Locate the cell with the specified text and output its (X, Y) center coordinate. 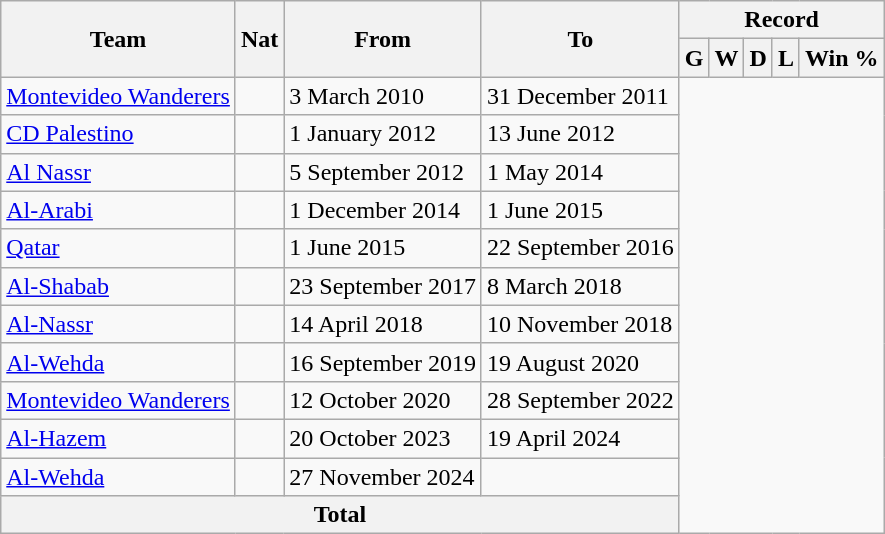
22 September 2016 (580, 248)
Record (782, 20)
20 October 2023 (383, 438)
23 September 2017 (383, 286)
W (726, 58)
To (580, 39)
16 September 2019 (383, 362)
Al-Nassr (118, 324)
1 December 2014 (383, 210)
1 January 2012 (383, 134)
Al-Shabab (118, 286)
Al Nassr (118, 172)
19 April 2024 (580, 438)
31 December 2011 (580, 96)
Win % (842, 58)
Total (340, 515)
3 March 2010 (383, 96)
28 September 2022 (580, 400)
G (694, 58)
5 September 2012 (383, 172)
1 May 2014 (580, 172)
CD Palestino (118, 134)
Qatar (118, 248)
10 November 2018 (580, 324)
From (383, 39)
Al-Arabi (118, 210)
14 April 2018 (383, 324)
D (758, 58)
Team (118, 39)
Al-Hazem (118, 438)
L (786, 58)
8 March 2018 (580, 286)
27 November 2024 (383, 477)
19 August 2020 (580, 362)
12 October 2020 (383, 400)
Nat (259, 39)
13 June 2012 (580, 134)
